Locate the cell with the specified text and output its [X, Y] center coordinate. 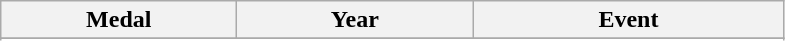
Event [628, 20]
Year [355, 20]
Medal [119, 20]
